Search for the cell housing the specified text and yield its (X, Y) center coordinate. 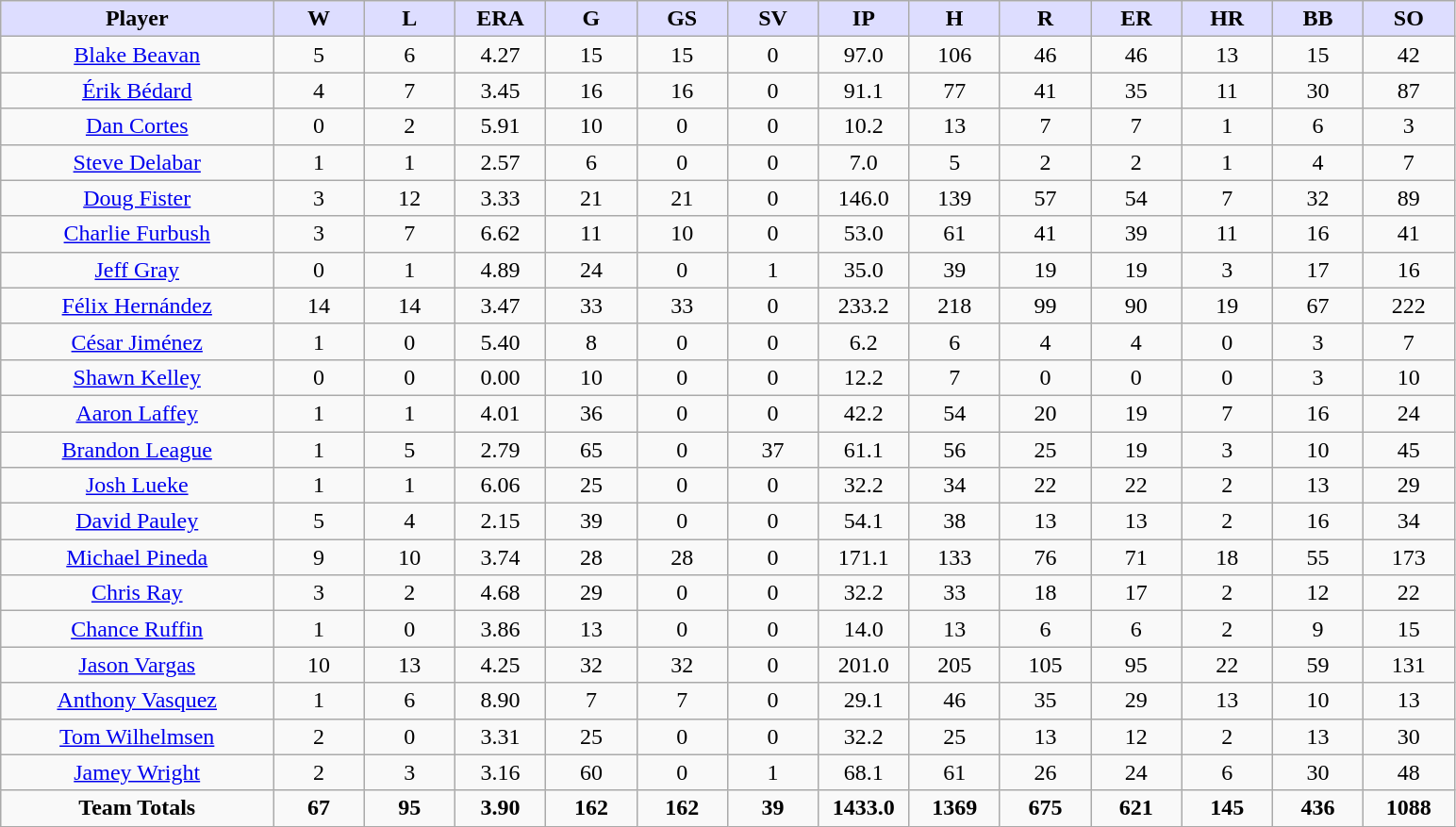
Steve Delabar (138, 162)
BB (1317, 19)
54.1 (864, 521)
8.90 (500, 701)
68.1 (864, 772)
60 (591, 772)
Player (138, 19)
W (319, 19)
Jason Vargas (138, 665)
1369 (954, 808)
77 (954, 91)
Shawn Kelley (138, 377)
55 (1317, 557)
SV (772, 19)
ER (1136, 19)
76 (1045, 557)
5.91 (500, 126)
35.0 (864, 270)
38 (954, 521)
106 (954, 55)
Chris Ray (138, 593)
131 (1409, 665)
99 (1045, 306)
1088 (1409, 808)
0.00 (500, 377)
145 (1227, 808)
59 (1317, 665)
4.01 (500, 413)
6.62 (500, 234)
12.2 (864, 377)
14.0 (864, 629)
48 (1409, 772)
Josh Lueke (138, 486)
65 (591, 450)
Michael Pineda (138, 557)
3.86 (500, 629)
3.47 (500, 306)
89 (1409, 198)
20 (1045, 413)
91.1 (864, 91)
29.1 (864, 701)
171.1 (864, 557)
8 (591, 341)
133 (954, 557)
57 (1045, 198)
3.74 (500, 557)
139 (954, 198)
Érik Bédard (138, 91)
10.2 (864, 126)
218 (954, 306)
90 (1136, 306)
71 (1136, 557)
Félix Hernández (138, 306)
Dan Cortes (138, 126)
4.68 (500, 593)
97.0 (864, 55)
36 (591, 413)
ERA (500, 19)
146.0 (864, 198)
61.1 (864, 450)
53.0 (864, 234)
L (409, 19)
56 (954, 450)
436 (1317, 808)
Tom Wilhelmsen (138, 736)
3.31 (500, 736)
233.2 (864, 306)
37 (772, 450)
2.15 (500, 521)
G (591, 19)
Jamey Wright (138, 772)
7.0 (864, 162)
3.90 (500, 808)
173 (1409, 557)
26 (1045, 772)
César Jiménez (138, 341)
6.2 (864, 341)
5.40 (500, 341)
3.45 (500, 91)
Anthony Vasquez (138, 701)
4.89 (500, 270)
Aaron Laffey (138, 413)
Doug Fister (138, 198)
87 (1409, 91)
Brandon League (138, 450)
205 (954, 665)
222 (1409, 306)
Charlie Furbush (138, 234)
2.57 (500, 162)
6.06 (500, 486)
1433.0 (864, 808)
3.33 (500, 198)
4.25 (500, 665)
R (1045, 19)
675 (1045, 808)
David Pauley (138, 521)
105 (1045, 665)
HR (1227, 19)
IP (864, 19)
42.2 (864, 413)
42 (1409, 55)
201.0 (864, 665)
SO (1409, 19)
2.79 (500, 450)
Chance Ruffin (138, 629)
45 (1409, 450)
4.27 (500, 55)
621 (1136, 808)
H (954, 19)
3.16 (500, 772)
Team Totals (138, 808)
Jeff Gray (138, 270)
Blake Beavan (138, 55)
GS (682, 19)
